Pinpoint the cell where the given text exists, returning its [x, y] midpoint coordinate. 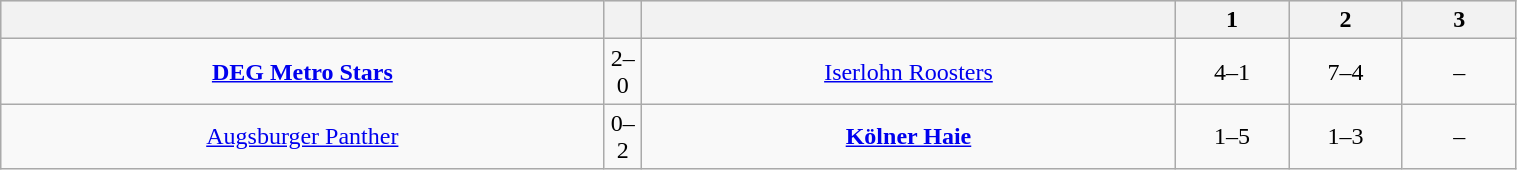
1–3 [1346, 136]
Iserlohn Roosters [908, 72]
0–2 [623, 136]
Kölner Haie [908, 136]
DEG Metro Stars [302, 72]
7–4 [1346, 72]
2 [1346, 20]
4–1 [1232, 72]
Augsburger Panther [302, 136]
1–5 [1232, 136]
3 [1459, 20]
2–0 [623, 72]
1 [1232, 20]
